Output the [x, y] coordinate of the center of the cell containing the given text.  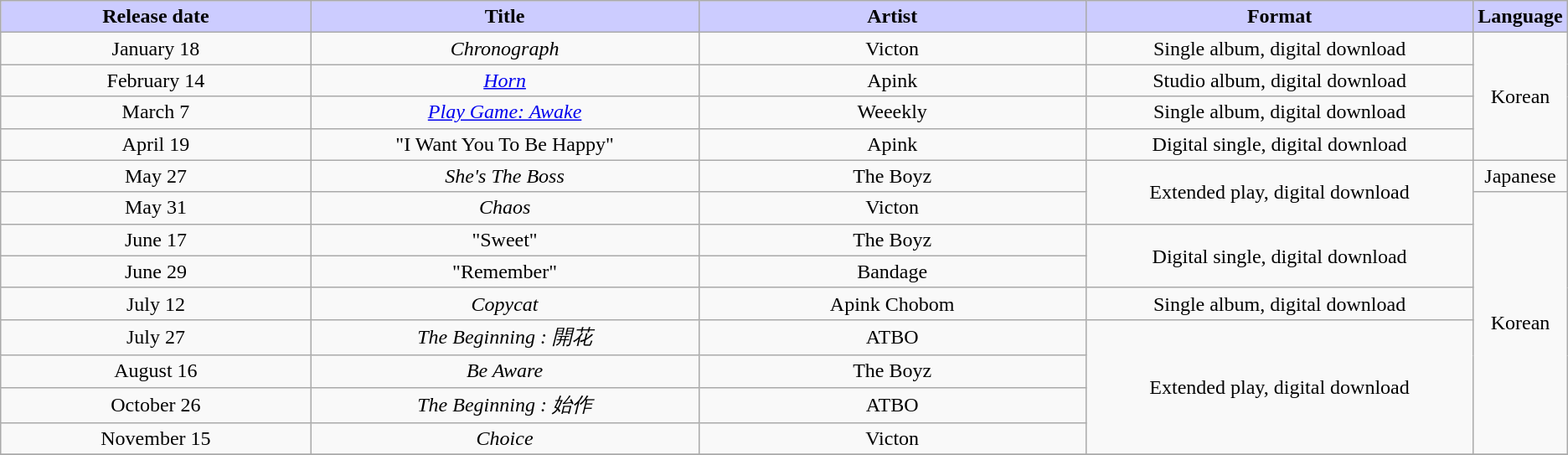
February 14 [156, 80]
July 12 [156, 303]
August 16 [156, 371]
Format [1279, 17]
Language [1520, 17]
The Beginning : 始作 [504, 406]
"I Want You To Be Happy" [504, 144]
November 15 [156, 439]
The Beginning : 開花 [504, 337]
March 7 [156, 112]
May 31 [156, 208]
June 17 [156, 240]
Release date [156, 17]
Studio album, digital download [1279, 80]
She's The Boss [504, 176]
Chronograph [504, 49]
May 27 [156, 176]
Be Aware [504, 371]
April 19 [156, 144]
"Sweet" [504, 240]
Copycat [504, 303]
October 26 [156, 406]
Bandage [892, 271]
Chaos [504, 208]
June 29 [156, 271]
Play Game: Awake [504, 112]
"Remember" [504, 271]
Horn [504, 80]
January 18 [156, 49]
Japanese [1520, 176]
Apink Chobom [892, 303]
Weeekly [892, 112]
Choice [504, 439]
Title [504, 17]
July 27 [156, 337]
Artist [892, 17]
